Provide the (X, Y) coordinate of the cell's center where the given text is located.  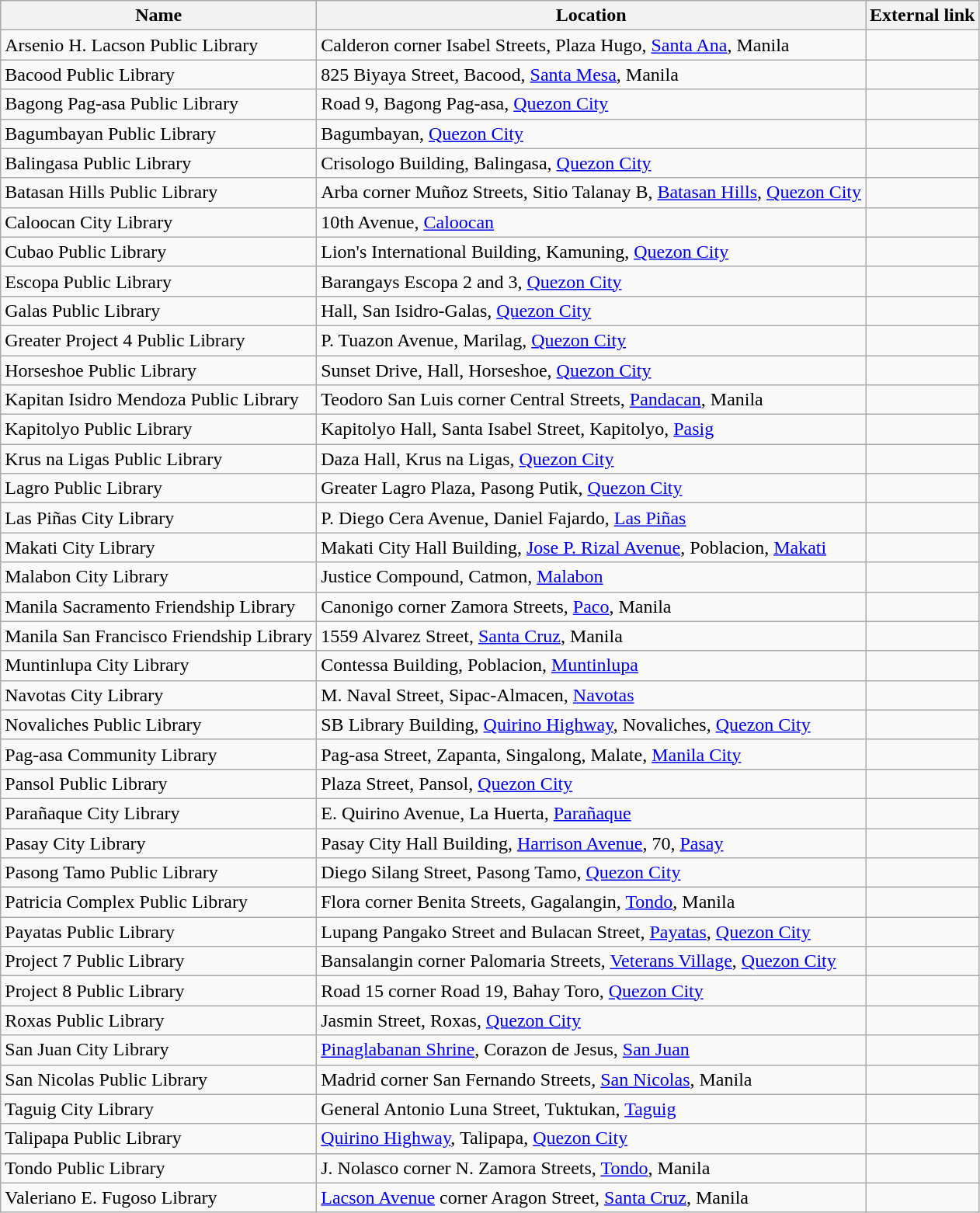
Kapitolyo Public Library (158, 429)
San Juan City Library (158, 1050)
825 Biyaya Street, Bacood, Santa Mesa, Manila (592, 75)
Bagumbayan Public Library (158, 134)
Pasong Tamo Public Library (158, 873)
Batasan Hills Public Library (158, 193)
Barangays Escopa 2 and 3, Quezon City (592, 281)
Madrid corner San Fernando Streets, San Nicolas, Manila (592, 1079)
E. Quirino Avenue, La Huerta, Parañaque (592, 813)
Quirino Highway, Talipapa, Quezon City (592, 1138)
Hall, San Isidro-Galas, Quezon City (592, 311)
Road 15 corner Road 19, Bahay Toro, Quezon City (592, 991)
Manila San Francisco Friendship Library (158, 636)
P. Diego Cera Avenue, Daniel Fajardo, Las Piñas (592, 518)
Location (592, 16)
Pansol Public Library (158, 784)
Kapitan Isidro Mendoza Public Library (158, 400)
P. Tuazon Avenue, Marilag, Quezon City (592, 340)
Pag-asa Street, Zapanta, Singalong, Malate, Manila City (592, 754)
Escopa Public Library (158, 281)
Flora corner Benita Streets, Gagalangin, Tondo, Manila (592, 902)
M. Naval Street, Sipac-Almacen, Navotas (592, 695)
Crisologo Building, Balingasa, Quezon City (592, 163)
Name (158, 16)
Valeriano E. Fugoso Library (158, 1197)
Balingasa Public Library (158, 163)
Bagumbayan, Quezon City (592, 134)
Makati City Library (158, 547)
Greater Project 4 Public Library (158, 340)
Kapitolyo Hall, Santa Isabel Street, Kapitolyo, Pasig (592, 429)
Pag-asa Community Library (158, 754)
Bacood Public Library (158, 75)
Caloocan City Library (158, 222)
Arba corner Muñoz Streets, Sitio Talanay B, Batasan Hills, Quezon City (592, 193)
Talipapa Public Library (158, 1138)
External link (923, 16)
Parañaque City Library (158, 813)
Road 9, Bagong Pag-asa, Quezon City (592, 104)
Malabon City Library (158, 577)
Muntinlupa City Library (158, 666)
Plaza Street, Pansol, Quezon City (592, 784)
Las Piñas City Library (158, 518)
Arsenio H. Lacson Public Library (158, 45)
Krus na Ligas Public Library (158, 459)
Calderon corner Isabel Streets, Plaza Hugo, Santa Ana, Manila (592, 45)
Patricia Complex Public Library (158, 902)
Manila Sacramento Friendship Library (158, 606)
Lacson Avenue corner Aragon Street, Santa Cruz, Manila (592, 1197)
Canonigo corner Zamora Streets, Paco, Manila (592, 606)
Pinaglabanan Shrine, Corazon de Jesus, San Juan (592, 1050)
Taguig City Library (158, 1109)
Horseshoe Public Library (158, 370)
Novaliches Public Library (158, 725)
J. Nolasco corner N. Zamora Streets, Tondo, Manila (592, 1168)
Lupang Pangako Street and Bulacan Street, Payatas, Quezon City (592, 932)
Project 7 Public Library (158, 961)
Pasay City Hall Building, Harrison Avenue, 70, Pasay (592, 843)
Project 8 Public Library (158, 991)
Navotas City Library (158, 695)
Bansalangin corner Palomaria Streets, Veterans Village, Quezon City (592, 961)
1559 Alvarez Street, Santa Cruz, Manila (592, 636)
Cubao Public Library (158, 252)
Teodoro San Luis corner Central Streets, Pandacan, Manila (592, 400)
Justice Compound, Catmon, Malabon (592, 577)
10th Avenue, Caloocan (592, 222)
Galas Public Library (158, 311)
Sunset Drive, Hall, Horseshoe, Quezon City (592, 370)
San Nicolas Public Library (158, 1079)
Jasmin Street, Roxas, Quezon City (592, 1020)
Pasay City Library (158, 843)
Bagong Pag-asa Public Library (158, 104)
SB Library Building, Quirino Highway, Novaliches, Quezon City (592, 725)
Diego Silang Street, Pasong Tamo, Quezon City (592, 873)
Daza Hall, Krus na Ligas, Quezon City (592, 459)
Roxas Public Library (158, 1020)
Makati City Hall Building, Jose P. Rizal Avenue, Poblacion, Makati (592, 547)
Lagro Public Library (158, 488)
Tondo Public Library (158, 1168)
Contessa Building, Poblacion, Muntinlupa (592, 666)
Greater Lagro Plaza, Pasong Putik, Quezon City (592, 488)
Lion's International Building, Kamuning, Quezon City (592, 252)
General Antonio Luna Street, Tuktukan, Taguig (592, 1109)
Payatas Public Library (158, 932)
